Capture the cell that displays the provided text and extract its (x, y) central coordinate. 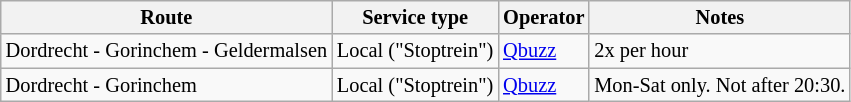
Dordrecht - Gorinchem (166, 85)
Dordrecht - Gorinchem - Geldermalsen (166, 51)
Route (166, 17)
Mon-Sat only. Not after 20:30. (720, 85)
Notes (720, 17)
2x per hour (720, 51)
Operator (544, 17)
Service type (415, 17)
